Provide the (x, y) coordinate of the cell's center where the given text is located.  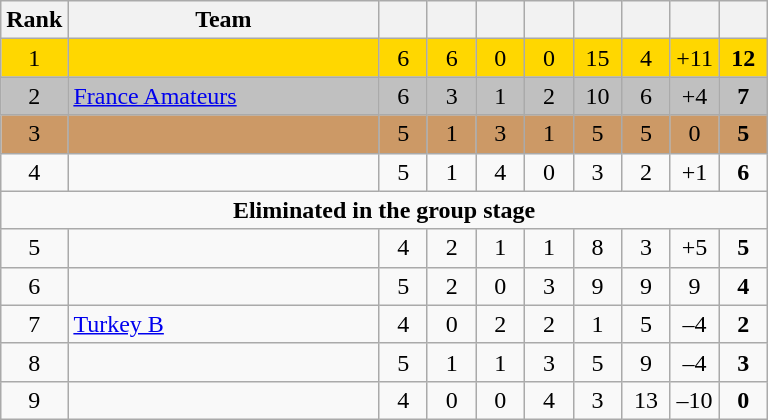
+1 (694, 172)
Team (224, 20)
–10 (694, 400)
Turkey B (224, 324)
+5 (694, 248)
10 (598, 96)
Rank (34, 20)
13 (646, 400)
15 (598, 58)
+11 (694, 58)
Eliminated in the group stage (384, 210)
12 (744, 58)
France Amateurs (224, 96)
+4 (694, 96)
